Pinpoint the cell where the given text exists, returning its [X, Y] midpoint coordinate. 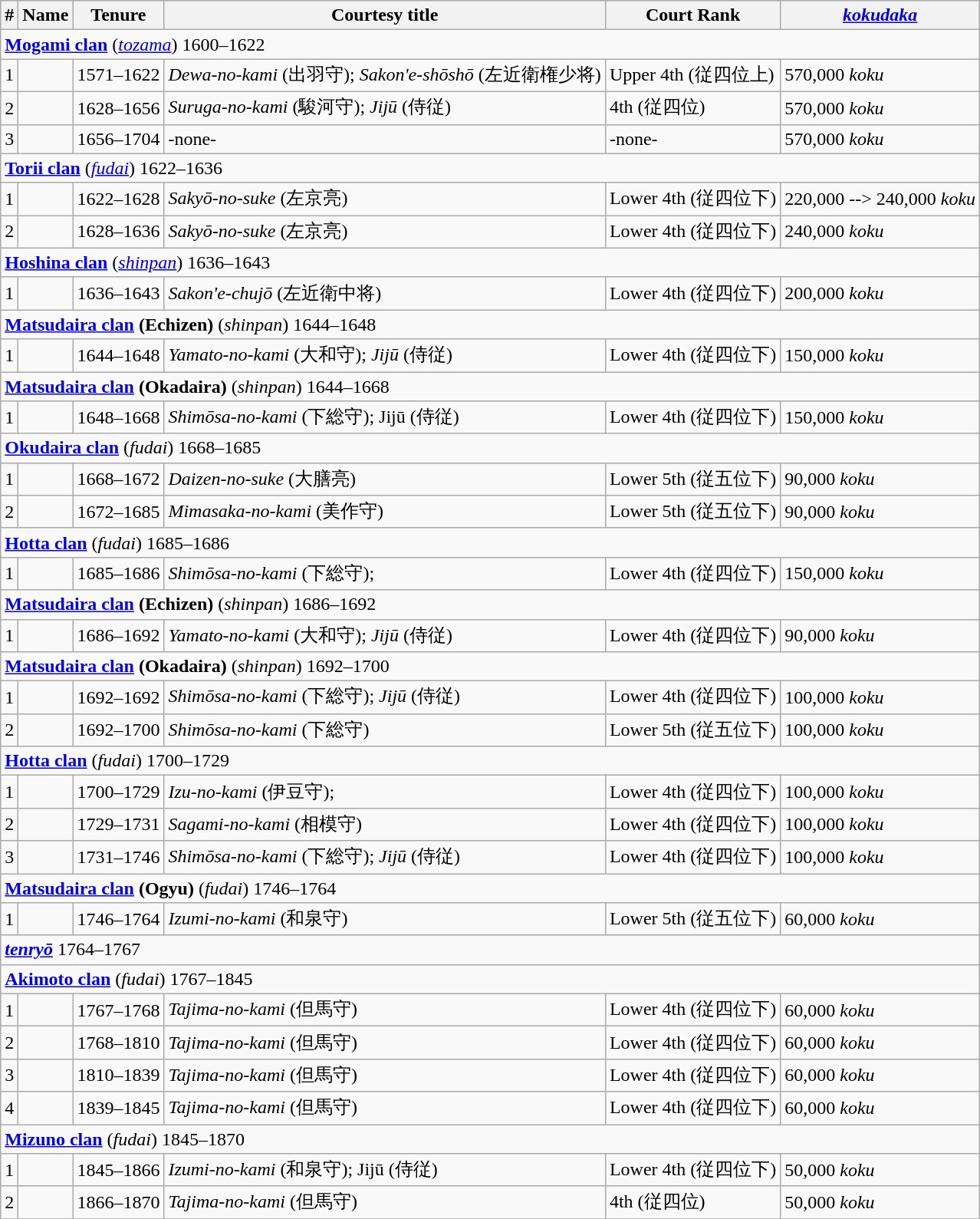
1839–1845 [118, 1108]
# [9, 15]
Matsudaira clan (Echizen) (shinpan) 1686–1692 [491, 605]
1866–1870 [118, 1203]
Hoshina clan (shinpan) 1636–1643 [491, 262]
220,000 --> 240,000 koku [880, 199]
1700–1729 [118, 792]
Suruga-no-kami (駿河守); Jijū (侍従) [385, 107]
Shimōsa-no-kami (下総守); [385, 574]
1810–1839 [118, 1076]
1571–1622 [118, 75]
Matsudaira clan (Echizen) (shinpan) 1644–1648 [491, 325]
1686–1692 [118, 635]
1628–1656 [118, 107]
1731–1746 [118, 858]
1767–1768 [118, 1010]
Shimōsa-no-kami (下総守) [385, 730]
Mimasaka-no-kami (美作守) [385, 512]
1692–1700 [118, 730]
Court Rank [692, 15]
1672–1685 [118, 512]
Name [46, 15]
240,000 koku [880, 232]
Torii clan (fudai) 1622–1636 [491, 168]
Izumi-no-kami (和泉守); Jijū (侍従) [385, 1171]
1845–1866 [118, 1171]
Dewa-no-kami (出羽守); Sakon'e-shōshō (左近衛権少将) [385, 75]
1656–1704 [118, 139]
1648–1668 [118, 417]
tenryō 1764–1767 [491, 950]
Akimoto clan (fudai) 1767–1845 [491, 979]
1668–1672 [118, 479]
1746–1764 [118, 919]
Matsudaira clan (Okadaira) (shinpan) 1692–1700 [491, 667]
1685–1686 [118, 574]
kokudaka [880, 15]
200,000 koku [880, 293]
Daizen-no-suke (大膳亮) [385, 479]
Mogami clan (tozama) 1600–1622 [491, 44]
1768–1810 [118, 1043]
1636–1643 [118, 293]
1628–1636 [118, 232]
1622–1628 [118, 199]
Izumi-no-kami (和泉守) [385, 919]
Tenure [118, 15]
4 [9, 1108]
Sagami-no-kami (相模守) [385, 824]
Izu-no-kami (伊豆守); [385, 792]
Matsudaira clan (Ogyu) (fudai) 1746–1764 [491, 888]
Hotta clan (fudai) 1700–1729 [491, 761]
Courtesy title [385, 15]
Okudaira clan (fudai) 1668–1685 [491, 448]
Hotta clan (fudai) 1685–1686 [491, 542]
1692–1692 [118, 698]
1729–1731 [118, 824]
1644–1648 [118, 356]
Matsudaira clan (Okadaira) (shinpan) 1644–1668 [491, 386]
Mizuno clan (fudai) 1845–1870 [491, 1139]
Sakon'e-chujō (左近衛中将) [385, 293]
Upper 4th (従四位上) [692, 75]
